Detect which cell encompasses the target text, then output its [X, Y] center coordinate. 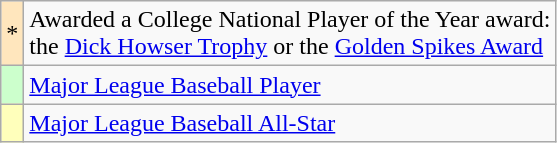
Major League Baseball All-Star [290, 123]
Major League Baseball Player [290, 85]
* [12, 34]
Awarded a College National Player of the Year award: the Dick Howser Trophy or the Golden Spikes Award [290, 34]
